For the text-containing cell, return its midpoint in [X, Y] coordinate format. 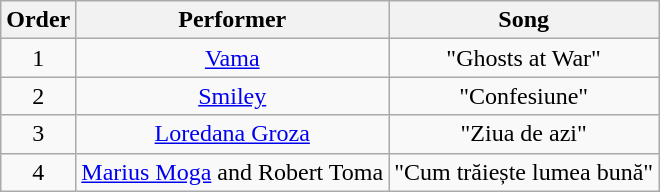
Performer [232, 20]
"Ghosts at War" [524, 58]
1 [38, 58]
"Confesiune" [524, 96]
3 [38, 134]
Smiley [232, 96]
Vama [232, 58]
Loredana Groza [232, 134]
2 [38, 96]
"Cum trăiește lumea bună" [524, 172]
4 [38, 172]
Marius Moga and Robert Toma [232, 172]
Order [38, 20]
Song [524, 20]
"Ziua de azi" [524, 134]
